Identify which cell holds the provided text, then report its (x, y) central coordinate. 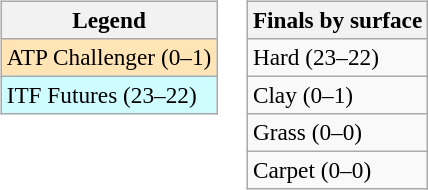
Clay (0–1) (337, 95)
Finals by surface (337, 20)
ATP Challenger (0–1) (108, 57)
Legend (108, 20)
Carpet (0–0) (337, 171)
Grass (0–0) (337, 133)
ITF Futures (23–22) (108, 95)
Hard (23–22) (337, 57)
